Capture the cell that displays the provided text and extract its (x, y) central coordinate. 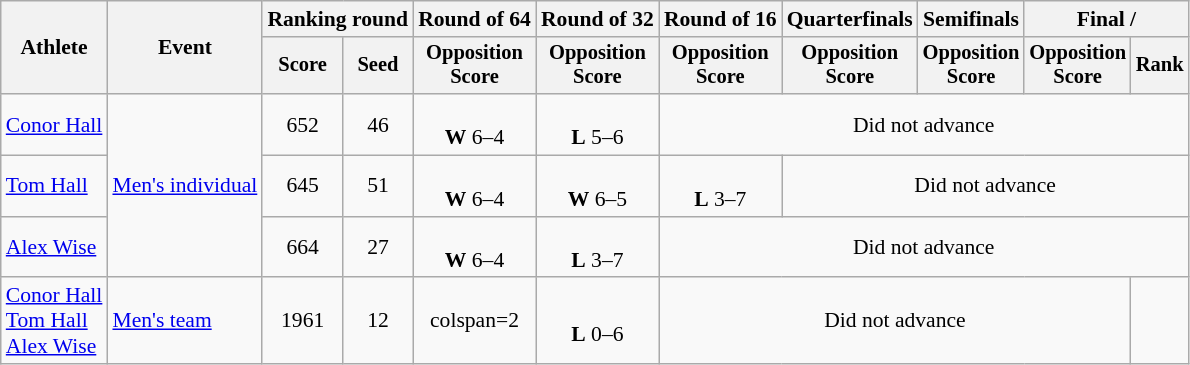
46 (378, 124)
Semifinals (972, 19)
Score (302, 66)
Alex Wise (54, 248)
Round of 32 (598, 19)
L 5–6 (598, 124)
12 (378, 322)
Round of 16 (720, 19)
Seed (378, 66)
Tom Hall (54, 186)
645 (302, 186)
Final / (1106, 19)
664 (302, 248)
Quarterfinals (850, 19)
Conor Hall (54, 124)
Rank (1160, 66)
W 6–5 (598, 186)
Athlete (54, 48)
L 0–6 (598, 322)
colspan=2 (474, 322)
Ranking round (338, 19)
1961 (302, 322)
51 (378, 186)
Event (184, 48)
Round of 64 (474, 19)
Men's team (184, 322)
27 (378, 248)
Men's individual (184, 186)
652 (302, 124)
Conor HallTom HallAlex Wise (54, 322)
